Search for the cell housing the specified text and yield its [x, y] center coordinate. 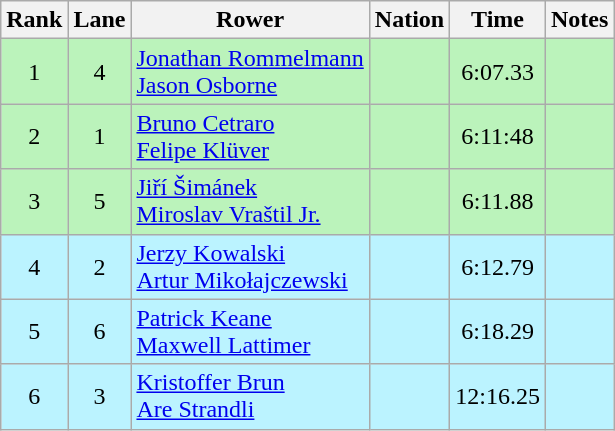
Rower [250, 20]
6:18.29 [498, 332]
Jonathan RommelmannJason Osborne [250, 72]
Notes [579, 20]
12:16.25 [498, 396]
Jerzy KowalskiArtur Mikołajczewski [250, 266]
6:11.88 [498, 202]
Bruno CetraroFelipe Klüver [250, 136]
Rank [34, 20]
Kristoffer BrunAre Strandli [250, 396]
Lane [100, 20]
Jiří ŠimánekMiroslav Vraštil Jr. [250, 202]
6:07.33 [498, 72]
Time [498, 20]
6:11:48 [498, 136]
6:12.79 [498, 266]
Patrick KeaneMaxwell Lattimer [250, 332]
Nation [409, 20]
